Pinpoint the cell where the given text exists, returning its (X, Y) midpoint coordinate. 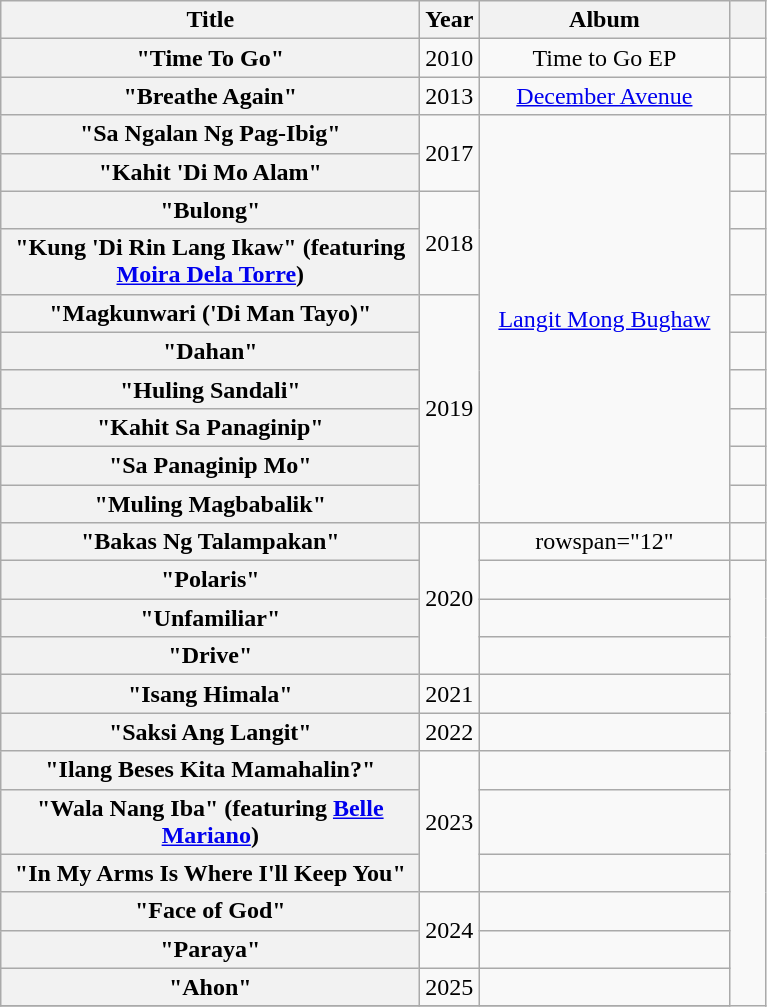
"Magkunwari ('Di Man Tayo)" (210, 313)
"Kahit 'Di Mo Alam" (210, 172)
"Polaris" (210, 580)
"Breathe Again" (210, 96)
Year (450, 20)
"Paraya" (210, 949)
"Sa Ngalan Ng Pag-Ibig" (210, 134)
"Drive" (210, 656)
"Sa Panaginip Mo" (210, 465)
"Face of God" (210, 911)
Title (210, 20)
"Dahan" (210, 351)
2017 (450, 153)
2022 (450, 732)
2020 (450, 599)
"Bulong" (210, 210)
Time to Go EP (604, 58)
2024 (450, 930)
December Avenue (604, 96)
"Huling Sandali" (210, 389)
rowspan="12" (604, 542)
Langit Mong Bughaw (604, 319)
"Isang Himala" (210, 694)
"Kung 'Di Rin Lang Ikaw" (featuring Moira Dela Torre) (210, 262)
2021 (450, 694)
"Ahon" (210, 987)
"Muling Magbabalik" (210, 503)
2025 (450, 987)
"Wala Nang Iba" (featuring Belle Mariano) (210, 822)
"Time To Go" (210, 58)
2010 (450, 58)
"Unfamiliar" (210, 618)
"Bakas Ng Talampakan" (210, 542)
2019 (450, 408)
"Saksi Ang Langit" (210, 732)
"Ilang Beses Kita Mamahalin?" (210, 770)
2013 (450, 96)
Album (604, 20)
"In My Arms Is Where I'll Keep You" (210, 873)
2018 (450, 242)
2023 (450, 822)
"Kahit Sa Panaginip" (210, 427)
